For the text-containing cell, return its midpoint in [x, y] coordinate format. 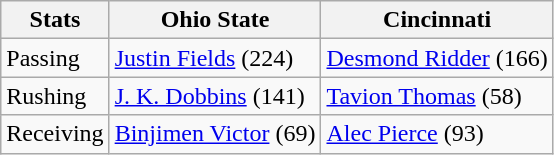
Ohio State [215, 20]
Alec Pierce (93) [437, 134]
Rushing [55, 96]
Justin Fields (224) [215, 58]
Stats [55, 20]
Cincinnati [437, 20]
Tavion Thomas (58) [437, 96]
Passing [55, 58]
Binjimen Victor (69) [215, 134]
Desmond Ridder (166) [437, 58]
Receiving [55, 134]
J. K. Dobbins (141) [215, 96]
